Detect which cell encompasses the target text, then output its (x, y) center coordinate. 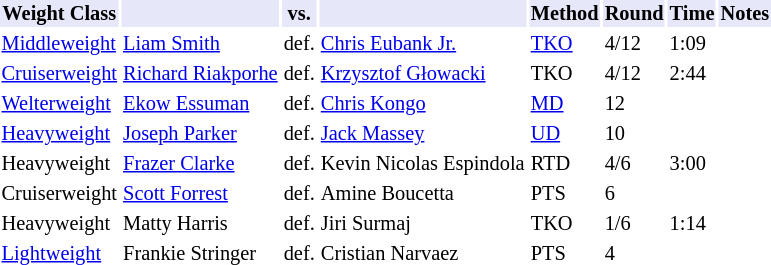
Middleweight (60, 44)
1:14 (692, 224)
Ekow Essuman (201, 104)
Jiri Surmaj (422, 224)
Chris Eubank Jr. (422, 44)
Krzysztof Głowacki (422, 74)
Welterweight (60, 104)
Notes (745, 14)
Richard Riakporhe (201, 74)
Weight Class (60, 14)
MD (564, 104)
Round (634, 14)
3:00 (692, 164)
6 (634, 194)
Method (564, 14)
Joseph Parker (201, 134)
Kevin Nicolas Espindola (422, 164)
1/6 (634, 224)
Jack Massey (422, 134)
4/6 (634, 164)
Frazer Clarke (201, 164)
1:09 (692, 44)
Scott Forrest (201, 194)
UD (564, 134)
Time (692, 14)
RTD (564, 164)
Matty Harris (201, 224)
Liam Smith (201, 44)
PTS (564, 194)
Chris Kongo (422, 104)
10 (634, 134)
2:44 (692, 74)
Amine Boucetta (422, 194)
12 (634, 104)
vs. (299, 14)
